Identify which cell holds the provided text, then report its (x, y) central coordinate. 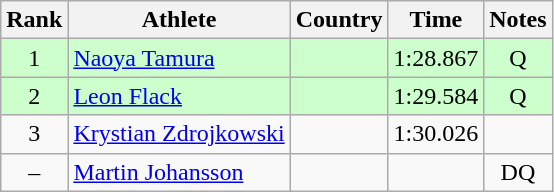
Notes (518, 20)
Time (436, 20)
Martin Johansson (179, 172)
1:28.867 (436, 58)
– (34, 172)
Athlete (179, 20)
Country (339, 20)
3 (34, 134)
1 (34, 58)
Leon Flack (179, 96)
1:29.584 (436, 96)
Rank (34, 20)
1:30.026 (436, 134)
DQ (518, 172)
Krystian Zdrojkowski (179, 134)
Naoya Tamura (179, 58)
2 (34, 96)
